Return (x, y) of the center of cell containing provided text 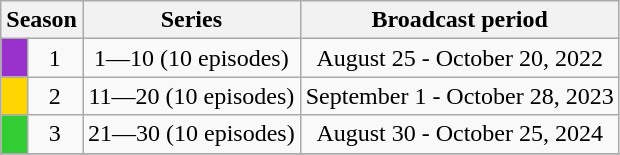
Broadcast period (460, 20)
11—20 (10 episodes) (191, 96)
August 30 - October 25, 2024 (460, 134)
August 25 - October 20, 2022 (460, 58)
Season (42, 20)
1—10 (10 episodes) (191, 58)
Series (191, 20)
September 1 - October 28, 2023 (460, 96)
21—30 (10 episodes) (191, 134)
2 (54, 96)
3 (54, 134)
1 (54, 58)
